Scan for the cell matching the given text and deliver its [X, Y] coordinate at center. 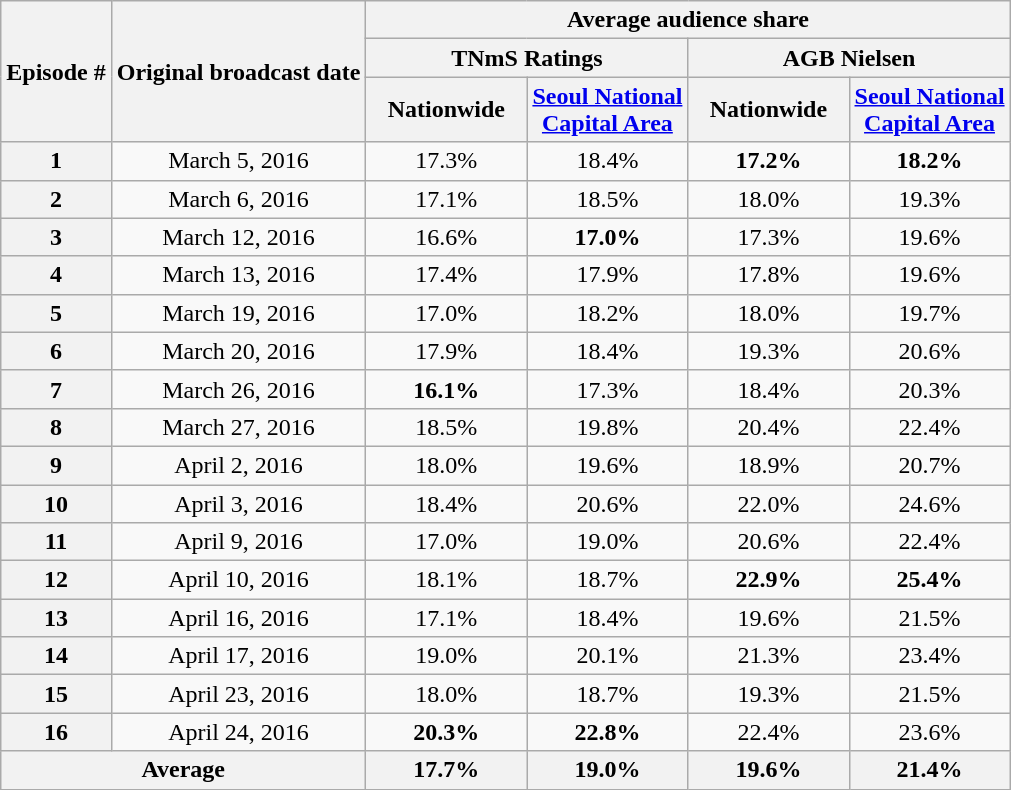
24.6% [930, 503]
22.0% [768, 503]
9 [56, 465]
21.3% [768, 656]
March 20, 2016 [238, 351]
20.4% [768, 427]
21.4% [930, 770]
TNmS Ratings [527, 58]
Average audience share [688, 20]
1 [56, 161]
25.4% [930, 580]
4 [56, 275]
19.7% [930, 313]
11 [56, 542]
April 23, 2016 [238, 694]
19.8% [608, 427]
April 3, 2016 [238, 503]
March 12, 2016 [238, 237]
April 16, 2016 [238, 618]
April 9, 2016 [238, 542]
17.4% [446, 275]
20.7% [930, 465]
March 19, 2016 [238, 313]
14 [56, 656]
March 5, 2016 [238, 161]
16.6% [446, 237]
April 17, 2016 [238, 656]
17.7% [446, 770]
6 [56, 351]
22.9% [768, 580]
17.8% [768, 275]
March 6, 2016 [238, 199]
18.9% [768, 465]
April 10, 2016 [238, 580]
8 [56, 427]
22.8% [608, 732]
Original broadcast date [238, 72]
March 27, 2016 [238, 427]
16.1% [446, 389]
18.1% [446, 580]
Episode # [56, 72]
April 24, 2016 [238, 732]
AGB Nielsen [849, 58]
Average [184, 770]
5 [56, 313]
7 [56, 389]
23.6% [930, 732]
March 13, 2016 [238, 275]
12 [56, 580]
April 2, 2016 [238, 465]
20.1% [608, 656]
2 [56, 199]
March 26, 2016 [238, 389]
15 [56, 694]
10 [56, 503]
16 [56, 732]
23.4% [930, 656]
3 [56, 237]
13 [56, 618]
17.2% [768, 161]
